Identify which cell holds the provided text, then report its (X, Y) central coordinate. 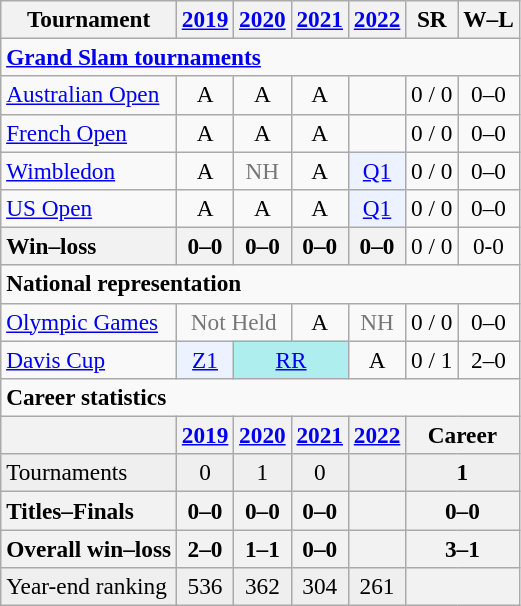
Tournaments (89, 473)
3–1 (462, 548)
W–L (488, 19)
French Open (89, 133)
Titles–Finals (89, 510)
Win–loss (89, 246)
Career (462, 435)
SR (432, 19)
Grand Slam tournaments (260, 57)
304 (320, 586)
261 (376, 586)
Year-end ranking (89, 586)
RR (292, 359)
Career statistics (260, 397)
Not Held (234, 322)
Wimbledon (89, 170)
0-0 (488, 246)
National representation (260, 284)
0 / 1 (432, 359)
Olympic Games (89, 322)
Australian Open (89, 95)
1–1 (262, 548)
Tournament (89, 19)
Davis Cup (89, 359)
362 (262, 586)
536 (204, 586)
Z1 (204, 359)
US Open (89, 208)
Overall win–loss (89, 548)
